Pinpoint the cell where the given text exists, returning its [X, Y] midpoint coordinate. 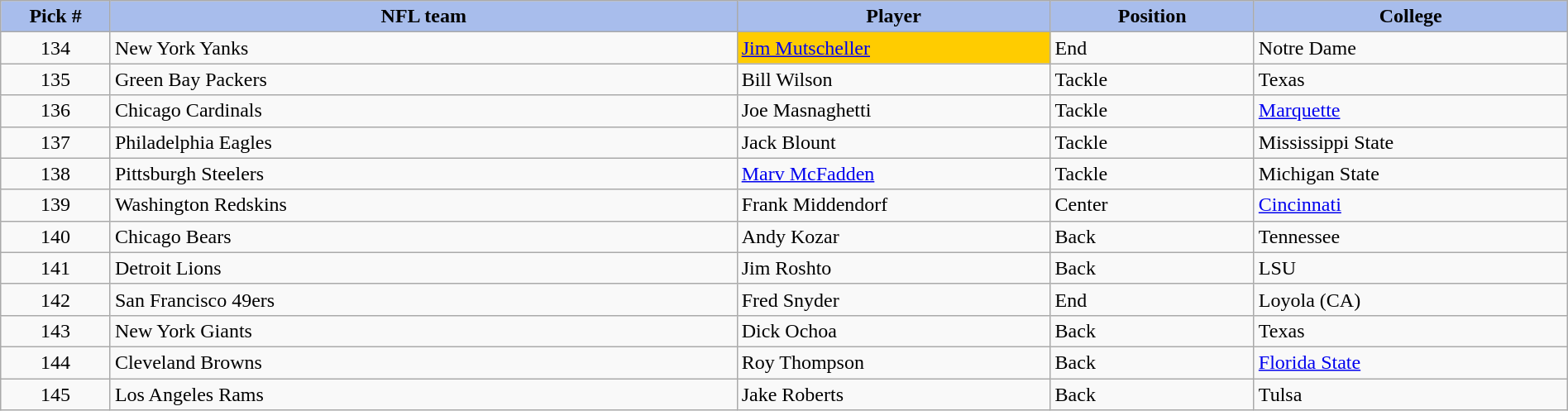
Loyola (CA) [1411, 299]
141 [56, 268]
Cincinnati [1411, 205]
138 [56, 174]
Detroit Lions [423, 268]
NFL team [423, 17]
Position [1152, 17]
144 [56, 362]
New York Giants [423, 331]
Cleveland Browns [423, 362]
New York Yanks [423, 48]
142 [56, 299]
LSU [1411, 268]
134 [56, 48]
Los Angeles Rams [423, 394]
Jake Roberts [893, 394]
San Francisco 49ers [423, 299]
139 [56, 205]
Fred Snyder [893, 299]
Marquette [1411, 111]
Michigan State [1411, 174]
Jim Roshto [893, 268]
143 [56, 331]
Frank Middendorf [893, 205]
Washington Redskins [423, 205]
Roy Thompson [893, 362]
Green Bay Packers [423, 79]
Tulsa [1411, 394]
Joe Masnaghetti [893, 111]
Andy Kozar [893, 237]
Marv McFadden [893, 174]
136 [56, 111]
140 [56, 237]
Chicago Cardinals [423, 111]
Player [893, 17]
Center [1152, 205]
Dick Ochoa [893, 331]
Chicago Bears [423, 237]
Notre Dame [1411, 48]
Mississippi State [1411, 142]
Florida State [1411, 362]
Bill Wilson [893, 79]
Jack Blount [893, 142]
College [1411, 17]
137 [56, 142]
Pittsburgh Steelers [423, 174]
135 [56, 79]
Philadelphia Eagles [423, 142]
Jim Mutscheller [893, 48]
145 [56, 394]
Tennessee [1411, 237]
Pick # [56, 17]
